Return the [x, y] coordinate for the center point of the cell that contains the specified text.  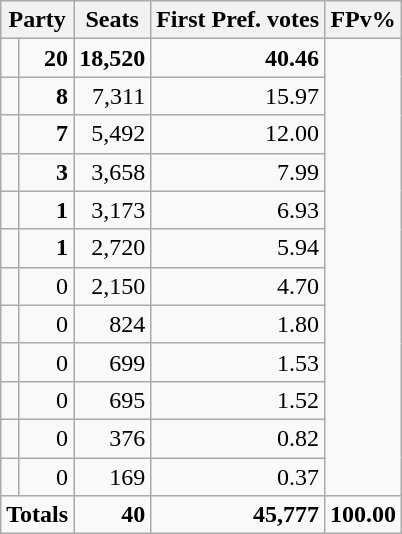
376 [112, 438]
5,492 [112, 134]
40.46 [238, 58]
40 [112, 515]
3,658 [112, 172]
7 [46, 134]
100.00 [364, 515]
FPv% [364, 20]
12.00 [238, 134]
Party [38, 20]
6.93 [238, 210]
First Pref. votes [238, 20]
1.80 [238, 324]
15.97 [238, 96]
7,311 [112, 96]
Seats [112, 20]
3 [46, 172]
1.52 [238, 400]
699 [112, 362]
0.37 [238, 477]
45,777 [238, 515]
7.99 [238, 172]
1.53 [238, 362]
4.70 [238, 286]
8 [46, 96]
5.94 [238, 248]
18,520 [112, 58]
695 [112, 400]
2,150 [112, 286]
0.82 [238, 438]
2,720 [112, 248]
3,173 [112, 210]
Totals [38, 515]
169 [112, 477]
824 [112, 324]
20 [46, 58]
